Identify which cell holds the provided text, then report its (X, Y) central coordinate. 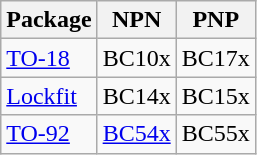
NPN (136, 20)
TO-92 (49, 134)
Package (49, 20)
PNP (216, 20)
Lockfit (49, 96)
BC17x (216, 58)
BC54x (136, 134)
BC14x (136, 96)
BC55x (216, 134)
TO-18 (49, 58)
BC10x (136, 58)
BC15x (216, 96)
